Capture the cell that displays the provided text and extract its (x, y) central coordinate. 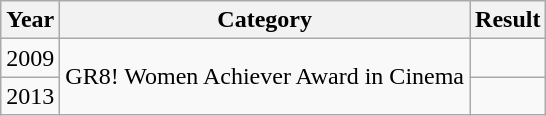
2009 (30, 58)
Year (30, 20)
Category (265, 20)
GR8! Women Achiever Award in Cinema (265, 77)
Result (508, 20)
2013 (30, 96)
